Find where the given text appears and provide that cell's center as [X, Y] coordinate. 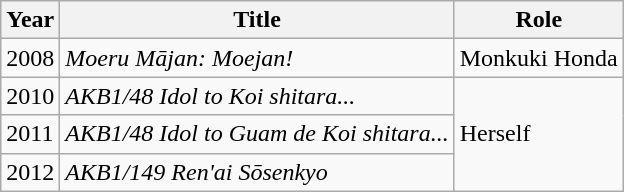
Role [538, 20]
2008 [30, 58]
AKB1/149 Ren'ai Sōsenkyo [257, 172]
Herself [538, 134]
Title [257, 20]
Year [30, 20]
2011 [30, 134]
2010 [30, 96]
AKB1/48 Idol to Guam de Koi shitara... [257, 134]
2012 [30, 172]
Moeru Mājan: Moejan! [257, 58]
Monkuki Honda [538, 58]
AKB1/48 Idol to Koi shitara... [257, 96]
